Pinpoint the cell where the given text exists, returning its [x, y] midpoint coordinate. 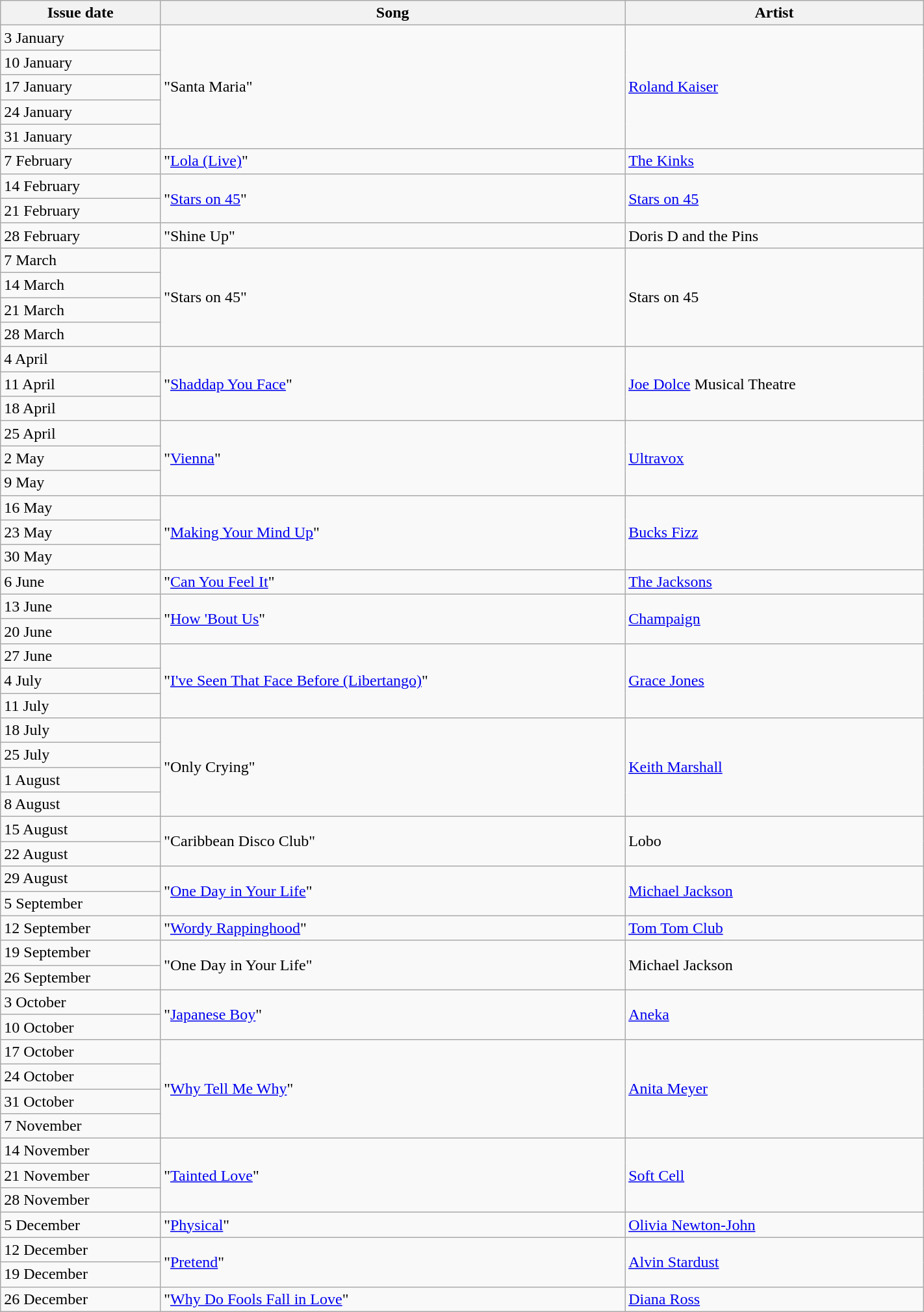
"Can You Feel It" [392, 582]
Diana Ross [775, 1299]
28 February [81, 235]
24 October [81, 1076]
"Why Do Fools Fall in Love" [392, 1299]
8 August [81, 804]
10 January [81, 62]
"Physical" [392, 1225]
11 July [81, 705]
The Kinks [775, 161]
23 May [81, 532]
21 November [81, 1176]
12 December [81, 1250]
26 December [81, 1299]
4 July [81, 680]
19 December [81, 1274]
16 May [81, 508]
"Japanese Boy" [392, 1014]
18 April [81, 409]
Keith Marshall [775, 767]
Alvin Stardust [775, 1262]
5 December [81, 1225]
"Shine Up" [392, 235]
18 July [81, 730]
28 March [81, 335]
Champaign [775, 619]
12 September [81, 928]
Joe Dolce Musical Theatre [775, 384]
25 July [81, 755]
21 February [81, 211]
"Wordy Rappinghood" [392, 928]
3 January [81, 38]
11 April [81, 384]
31 January [81, 136]
"Lola (Live)" [392, 161]
"Santa Maria" [392, 87]
"Shaddap You Face" [392, 384]
10 October [81, 1027]
13 June [81, 606]
Roland Kaiser [775, 87]
2 May [81, 458]
"I've Seen That Face Before (Libertango)" [392, 680]
20 June [81, 631]
Lobo [775, 842]
27 June [81, 656]
Artist [775, 13]
Tom Tom Club [775, 928]
Anita Meyer [775, 1088]
17 January [81, 87]
3 October [81, 1002]
"Making Your Mind Up" [392, 532]
The Jacksons [775, 582]
1 August [81, 780]
9 May [81, 483]
28 November [81, 1200]
7 February [81, 161]
Grace Jones [775, 680]
14 February [81, 186]
Olivia Newton-John [775, 1225]
"How 'Bout Us" [392, 619]
"Tainted Love" [392, 1176]
"Pretend" [392, 1262]
"Only Crying" [392, 767]
22 August [81, 854]
Doris D and the Pins [775, 235]
15 August [81, 829]
"Why Tell Me Why" [392, 1088]
31 October [81, 1101]
7 November [81, 1126]
25 April [81, 433]
19 September [81, 953]
Soft Cell [775, 1176]
Song [392, 13]
Aneka [775, 1014]
6 June [81, 582]
4 April [81, 359]
21 March [81, 310]
7 March [81, 260]
14 March [81, 285]
29 August [81, 879]
"Vienna" [392, 458]
Bucks Fizz [775, 532]
Issue date [81, 13]
"Caribbean Disco Club" [392, 842]
17 October [81, 1051]
5 September [81, 903]
26 September [81, 977]
14 November [81, 1151]
Ultravox [775, 458]
30 May [81, 557]
24 January [81, 112]
